Pinpoint the cell where the given text exists, returning its [x, y] midpoint coordinate. 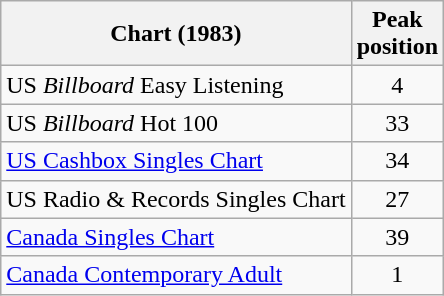
US Billboard Easy Listening [176, 85]
33 [397, 123]
Peakposition [397, 34]
Chart (1983) [176, 34]
39 [397, 237]
Canada Contemporary Adult [176, 275]
Canada Singles Chart [176, 237]
34 [397, 161]
US Billboard Hot 100 [176, 123]
US Radio & Records Singles Chart [176, 199]
4 [397, 85]
US Cashbox Singles Chart [176, 161]
1 [397, 275]
27 [397, 199]
